Identify which cell holds the provided text, then report its [X, Y] central coordinate. 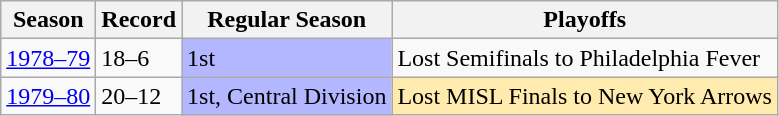
Regular Season [287, 20]
Record [139, 20]
Playoffs [585, 20]
Season [48, 20]
20–12 [139, 96]
1979–80 [48, 96]
Lost Semifinals to Philadelphia Fever [585, 58]
Lost MISL Finals to New York Arrows [585, 96]
1978–79 [48, 58]
18–6 [139, 58]
1st, Central Division [287, 96]
1st [287, 58]
